Provide the [X, Y] coordinate of the cell's center where the given text is located.  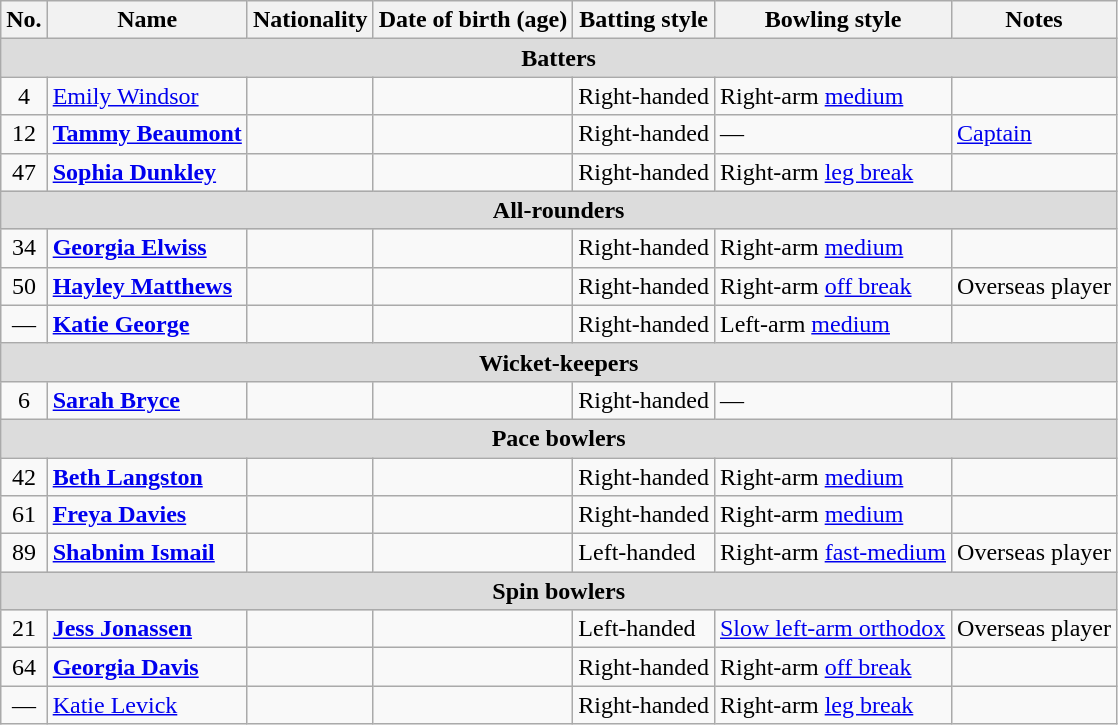
47 [24, 172]
Wicket-keepers [559, 362]
Slow left-arm orthodox [832, 629]
89 [24, 553]
21 [24, 629]
Hayley Matthews [147, 286]
4 [24, 96]
6 [24, 400]
Tammy Beaumont [147, 134]
Right-arm fast-medium [832, 553]
Sophia Dunkley [147, 172]
64 [24, 667]
42 [24, 477]
Georgia Davis [147, 667]
Nationality [310, 20]
34 [24, 248]
Left-arm medium [832, 324]
All-rounders [559, 210]
Batting style [644, 20]
Date of birth (age) [473, 20]
Shabnim Ismail [147, 553]
12 [24, 134]
Jess Jonassen [147, 629]
No. [24, 20]
Captain [1034, 134]
Freya Davies [147, 515]
Katie Levick [147, 705]
Katie George [147, 324]
Bowling style [832, 20]
Spin bowlers [559, 591]
Emily Windsor [147, 96]
50 [24, 286]
Pace bowlers [559, 438]
Name [147, 20]
Beth Langston [147, 477]
Georgia Elwiss [147, 248]
Batters [559, 58]
61 [24, 515]
Sarah Bryce [147, 400]
Notes [1034, 20]
